Determine the [X, Y] coordinate at the center of the cell enclosing the given text.  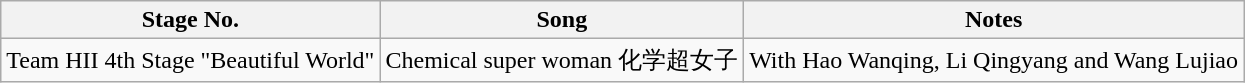
Notes [994, 20]
Team HII 4th Stage "Beautiful World" [190, 60]
Song [562, 20]
With Hao Wanqing, Li Qingyang and Wang Lujiao [994, 60]
Chemical super woman 化学超女子 [562, 60]
Stage No. [190, 20]
